Return the [x, y] coordinate for the center point of the cell that contains the specified text.  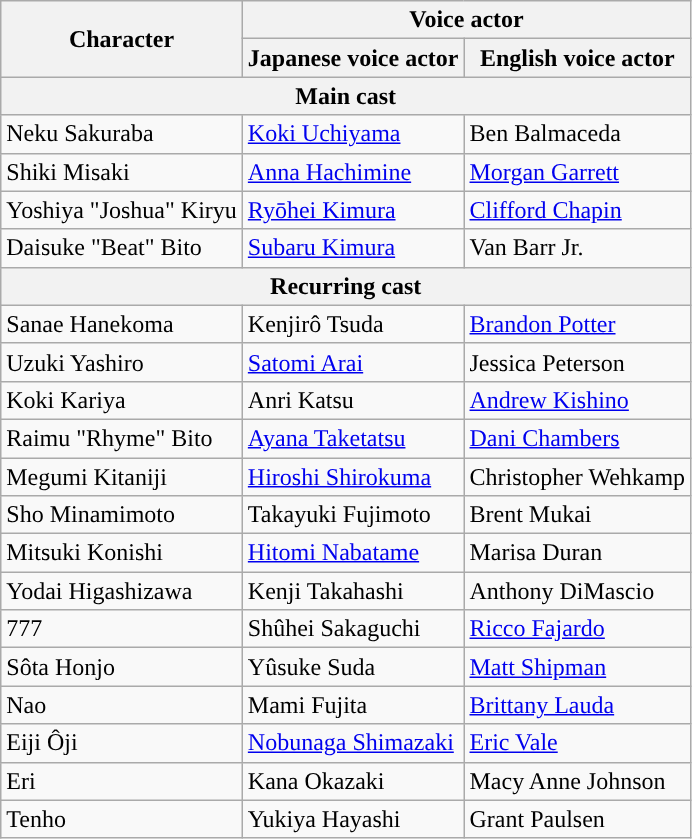
Macy Anne Johnson [578, 781]
Yûsuke Suda [353, 667]
Tenho [122, 819]
Jessica Peterson [578, 362]
Megumi Kitaniji [122, 477]
Nobunaga Shimazaki [353, 743]
Eiji Ôji [122, 743]
Sôta Honjo [122, 667]
Marisa Duran [578, 553]
Shiki Misaki [122, 172]
Daisuke "Beat" Bito [122, 248]
Brittany Lauda [578, 705]
Dani Chambers [578, 438]
Sanae Hanekoma [122, 324]
Nao [122, 705]
Grant Paulsen [578, 819]
Kenji Takahashi [353, 591]
Shûhei Sakaguchi [353, 629]
Japanese voice actor [353, 58]
Satomi Arai [353, 362]
Voice actor [466, 20]
Character [122, 39]
Yodai Higashizawa [122, 591]
Brent Mukai [578, 515]
Ryōhei Kimura [353, 210]
Main cast [346, 96]
Ricco Fajardo [578, 629]
Andrew Kishino [578, 400]
Eric Vale [578, 743]
Sho Minamimoto [122, 515]
Kana Okazaki [353, 781]
Brandon Potter [578, 324]
Clifford Chapin [578, 210]
Matt Shipman [578, 667]
Mitsuki Konishi [122, 553]
Hitomi Nabatame [353, 553]
Neku Sakuraba [122, 134]
Ayana Taketatsu [353, 438]
777 [122, 629]
Recurring cast [346, 286]
Eri [122, 781]
Takayuki Fujimoto [353, 515]
Morgan Garrett [578, 172]
Koki Uchiyama [353, 134]
Ben Balmaceda [578, 134]
Mami Fujita [353, 705]
Anri Katsu [353, 400]
Van Barr Jr. [578, 248]
Anna Hachimine [353, 172]
Christopher Wehkamp [578, 477]
Koki Kariya [122, 400]
Hiroshi Shirokuma [353, 477]
Yoshiya "Joshua" Kiryu [122, 210]
Subaru Kimura [353, 248]
Uzuki Yashiro [122, 362]
Kenjirô Tsuda [353, 324]
Anthony DiMascio [578, 591]
English voice actor [578, 58]
Raimu "Rhyme" Bito [122, 438]
Yukiya Hayashi [353, 819]
